For the text-containing cell, return its midpoint in [x, y] coordinate format. 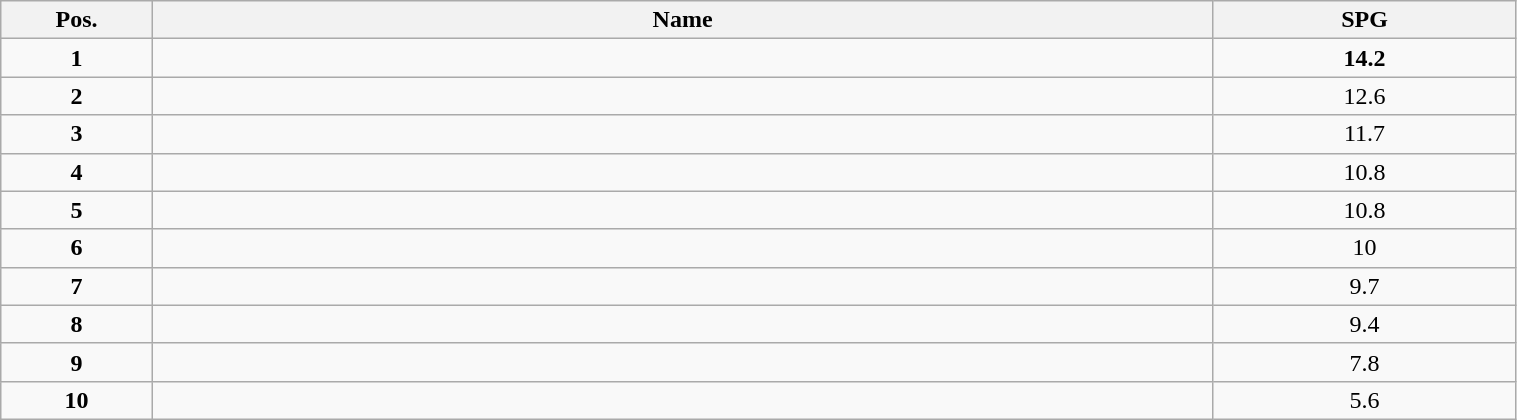
9.4 [1364, 324]
1 [77, 58]
12.6 [1364, 96]
3 [77, 134]
14.2 [1364, 58]
8 [77, 324]
Name [682, 20]
9.7 [1364, 286]
2 [77, 96]
4 [77, 172]
9 [77, 362]
SPG [1364, 20]
11.7 [1364, 134]
6 [77, 248]
5 [77, 210]
7 [77, 286]
5.6 [1364, 400]
7.8 [1364, 362]
Pos. [77, 20]
